Capture the cell that displays the provided text and extract its [X, Y] central coordinate. 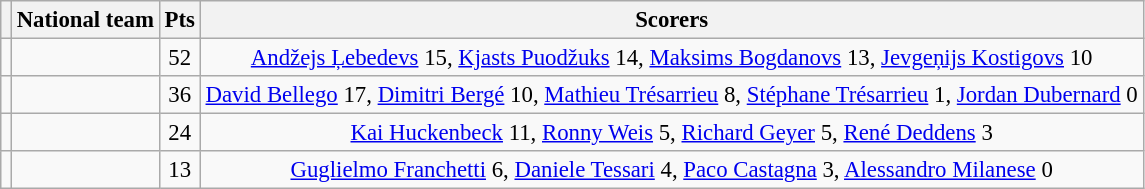
Kai Huckenbeck 11, Ronny Weis 5, Richard Geyer 5, René Deddens 3 [672, 133]
Pts [180, 20]
52 [180, 58]
Andžejs Ļebedevs 15, Kjasts Puodžuks 14, Maksims Bogdanovs 13, Jevgeņijs Kostigovs 10 [672, 58]
David Bellego 17, Dimitri Bergé 10, Mathieu Trésarrieu 8, Stéphane Trésarrieu 1, Jordan Dubernard 0 [672, 95]
National team [85, 20]
13 [180, 170]
24 [180, 133]
Scorers [672, 20]
36 [180, 95]
Guglielmo Franchetti 6, Daniele Tessari 4, Paco Castagna 3, Alessandro Milanese 0 [672, 170]
